Return [X, Y] of the center of cell containing provided text 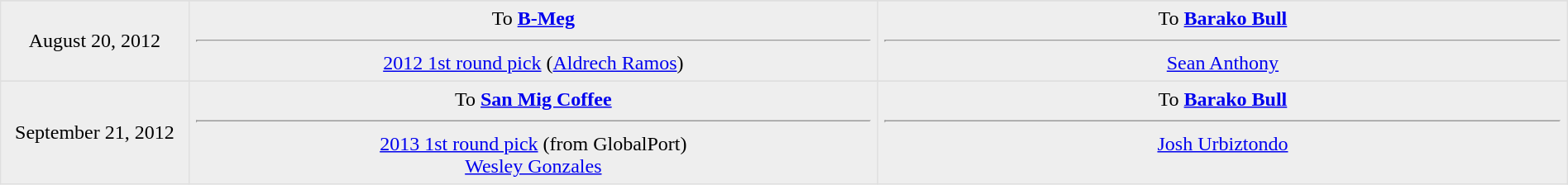
To Barako BullJosh Urbiztondo [1223, 132]
September 21, 2012 [94, 132]
To B-Meg2012 1st round pick (Aldrech Ramos) [533, 41]
To Barako BullSean Anthony [1223, 41]
To San Mig Coffee2013 1st round pick (from GlobalPort) Wesley Gonzales [533, 132]
August 20, 2012 [94, 41]
